Return [X, Y] of the center of cell containing provided text 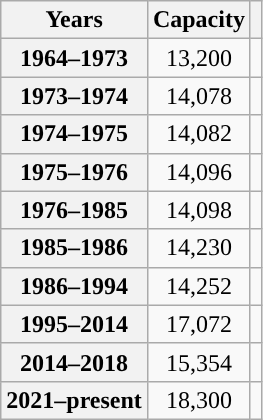
1986–1994 [74, 286]
14,252 [198, 286]
Years [74, 20]
14,078 [198, 96]
17,072 [198, 324]
15,354 [198, 362]
14,096 [198, 172]
1995–2014 [74, 324]
1985–1986 [74, 248]
1974–1975 [74, 134]
1964–1973 [74, 58]
1973–1974 [74, 96]
2014–2018 [74, 362]
14,082 [198, 134]
Capacity [198, 20]
14,098 [198, 210]
13,200 [198, 58]
1976–1985 [74, 210]
18,300 [198, 400]
1975–1976 [74, 172]
14,230 [198, 248]
2021–present [74, 400]
